Find where the given text appears and provide that cell's center as [X, Y] coordinate. 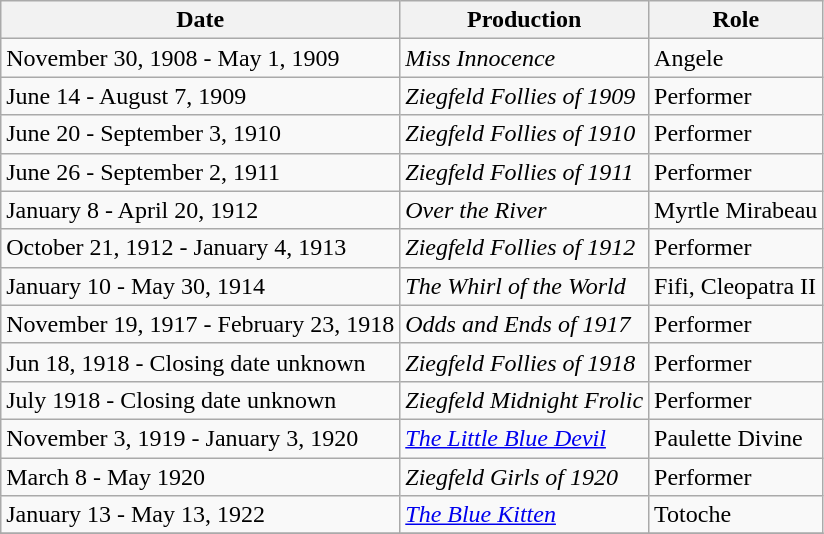
The Blue Kitten [524, 515]
June 26 - September 2, 1911 [200, 172]
November 19, 1917 - February 23, 1918 [200, 324]
Ziegfeld Follies of 1910 [524, 134]
Fifi, Cleopatra II [736, 286]
October 21, 1912 - January 4, 1913 [200, 248]
Over the River [524, 210]
Production [524, 20]
Myrtle Mirabeau [736, 210]
November 30, 1908 - May 1, 1909 [200, 58]
Odds and Ends of 1917 [524, 324]
January 10 - May 30, 1914 [200, 286]
Angele [736, 58]
January 13 - May 13, 1922 [200, 515]
Ziegfeld Follies of 1918 [524, 362]
June 20 - September 3, 1910 [200, 134]
November 3, 1919 - January 3, 1920 [200, 438]
Totoche [736, 515]
Ziegfeld Girls of 1920 [524, 477]
Ziegfeld Midnight Frolic [524, 400]
July 1918 - Closing date unknown [200, 400]
June 14 - August 7, 1909 [200, 96]
Role [736, 20]
The Little Blue Devil [524, 438]
Jun 18, 1918 - Closing date unknown [200, 362]
Ziegfeld Follies of 1909 [524, 96]
Miss Innocence [524, 58]
January 8 - April 20, 1912 [200, 210]
Date [200, 20]
Ziegfeld Follies of 1911 [524, 172]
Ziegfeld Follies of 1912 [524, 248]
March 8 - May 1920 [200, 477]
The Whirl of the World [524, 286]
Paulette Divine [736, 438]
